Extract the [x, y] coordinate from the center of the cell holding the provided text.  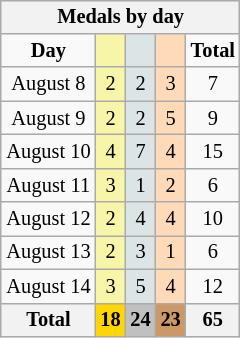
August 9 [48, 118]
Day [48, 51]
August 10 [48, 152]
August 13 [48, 253]
12 [213, 286]
15 [213, 152]
23 [171, 320]
August 14 [48, 286]
18 [110, 320]
10 [213, 219]
9 [213, 118]
August 8 [48, 84]
24 [141, 320]
65 [213, 320]
August 11 [48, 185]
August 12 [48, 219]
Medals by day [120, 17]
